Search for the cell housing the specified text and yield its (x, y) center coordinate. 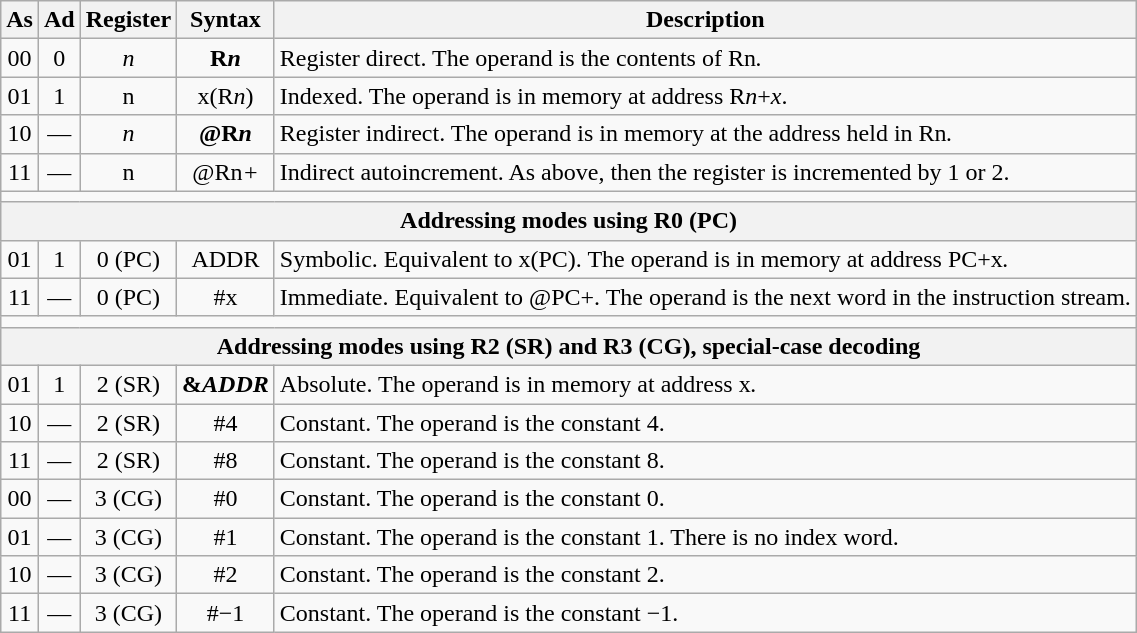
Absolute. The operand is in memory at address x. (705, 384)
Constant. The operand is the constant 8. (705, 461)
#4 (226, 423)
Immediate. Equivalent to @PC+. The operand is the next word in the instruction stream. (705, 297)
Syntax (226, 20)
Register (128, 20)
@Rn (226, 134)
&ADDR (226, 384)
#1 (226, 537)
#2 (226, 575)
Register indirect. The operand is in memory at the address held in Rn. (705, 134)
Register direct. The operand is the contents of Rn. (705, 58)
Ad (59, 20)
Indirect autoincrement. As above, then the register is incremented by 1 or 2. (705, 172)
#x (226, 297)
Symbolic. Equivalent to x(PC). The operand is in memory at address PC+x. (705, 259)
#0 (226, 499)
Constant. The operand is the constant 1. There is no index word. (705, 537)
Constant. The operand is the constant 0. (705, 499)
ADDR (226, 259)
Constant. The operand is the constant 4. (705, 423)
#−1 (226, 613)
Addressing modes using R0 (PC) (569, 221)
Indexed. The operand is in memory at address Rn+x. (705, 96)
x(Rn) (226, 96)
Constant. The operand is the constant −1. (705, 613)
Addressing modes using R2 (SR) and R3 (CG), special-case decoding (569, 346)
Rn (226, 58)
@Rn+ (226, 172)
#8 (226, 461)
Description (705, 20)
As (20, 20)
Constant. The operand is the constant 2. (705, 575)
0 (59, 58)
